From the cell containing the given text, extract its center point as (x, y) coordinate. 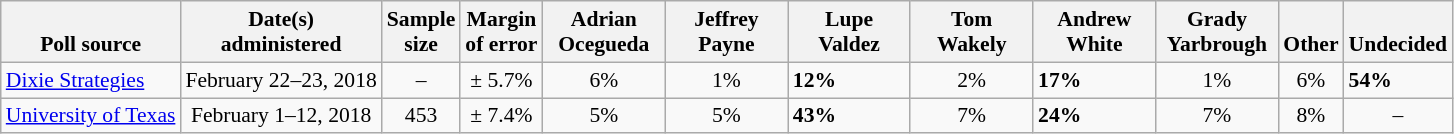
453 (421, 116)
GradyYarbrough (1218, 32)
Date(s)administered (280, 32)
17% (1094, 80)
AndrewWhite (1094, 32)
Undecided (1398, 32)
2% (972, 80)
Samplesize (421, 32)
AdrianOcegueda (604, 32)
8% (1310, 116)
54% (1398, 80)
Poll source (91, 32)
± 5.7% (501, 80)
February 1–12, 2018 (280, 116)
24% (1094, 116)
University of Texas (91, 116)
Marginof error (501, 32)
± 7.4% (501, 116)
February 22–23, 2018 (280, 80)
LupeValdez (850, 32)
JeffreyPayne (726, 32)
12% (850, 80)
Other (1310, 32)
TomWakely (972, 32)
Dixie Strategies (91, 80)
43% (850, 116)
